Search for the cell housing the specified text and yield its [X, Y] center coordinate. 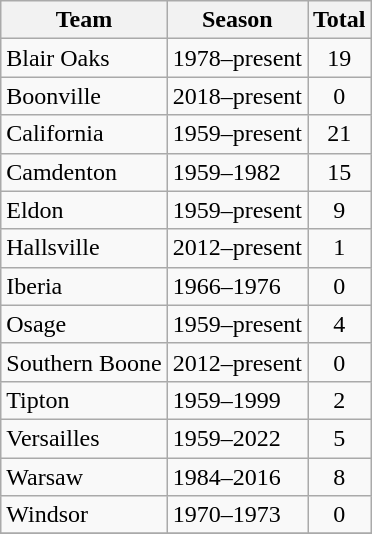
19 [340, 58]
Camdenton [84, 172]
9 [340, 210]
Tipton [84, 400]
Total [340, 20]
Boonville [84, 96]
1 [340, 248]
Iberia [84, 286]
2 [340, 400]
Windsor [84, 515]
15 [340, 172]
Warsaw [84, 477]
Blair Oaks [84, 58]
Season [237, 20]
5 [340, 438]
1966–1976 [237, 286]
Versailles [84, 438]
Team [84, 20]
Eldon [84, 210]
1984–2016 [237, 477]
California [84, 134]
Southern Boone [84, 362]
Osage [84, 324]
1959–1982 [237, 172]
1959–1999 [237, 400]
2018–present [237, 96]
1970–1973 [237, 515]
1978–present [237, 58]
1959–2022 [237, 438]
4 [340, 324]
Hallsville [84, 248]
21 [340, 134]
8 [340, 477]
